Extract the [X, Y] coordinate from the center of the cell holding the provided text.  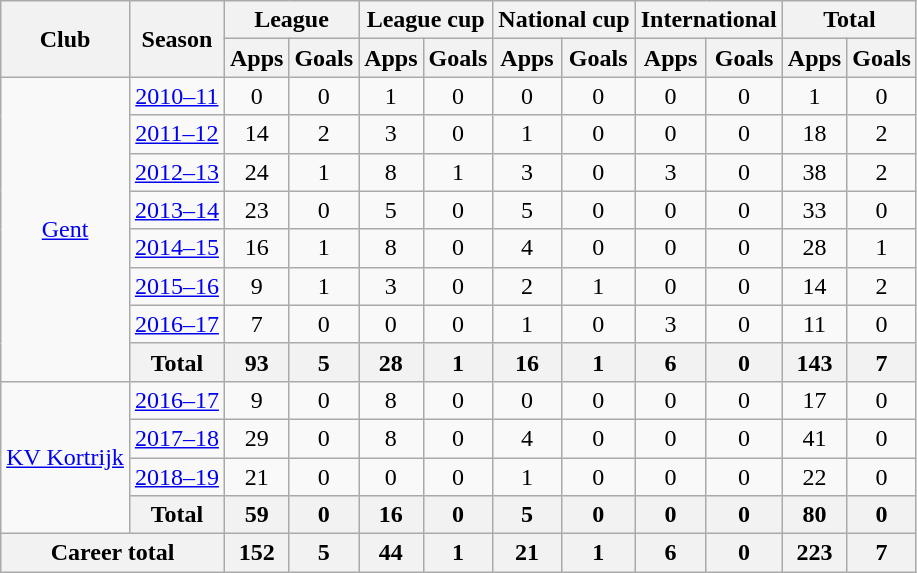
2013–14 [176, 210]
143 [814, 362]
22 [814, 477]
29 [256, 438]
152 [256, 553]
80 [814, 515]
Gent [66, 229]
41 [814, 438]
National cup [564, 20]
24 [256, 172]
League [291, 20]
11 [814, 324]
2015–16 [176, 286]
223 [814, 553]
2010–11 [176, 96]
93 [256, 362]
2017–18 [176, 438]
2018–19 [176, 477]
2012–13 [176, 172]
17 [814, 400]
23 [256, 210]
2014–15 [176, 248]
38 [814, 172]
KV Kortrijk [66, 457]
Club [66, 39]
33 [814, 210]
Season [176, 39]
44 [391, 553]
2011–12 [176, 134]
18 [814, 134]
International [708, 20]
Career total [113, 553]
59 [256, 515]
League cup [426, 20]
